Locate the cell with the specified text and output its (X, Y) center coordinate. 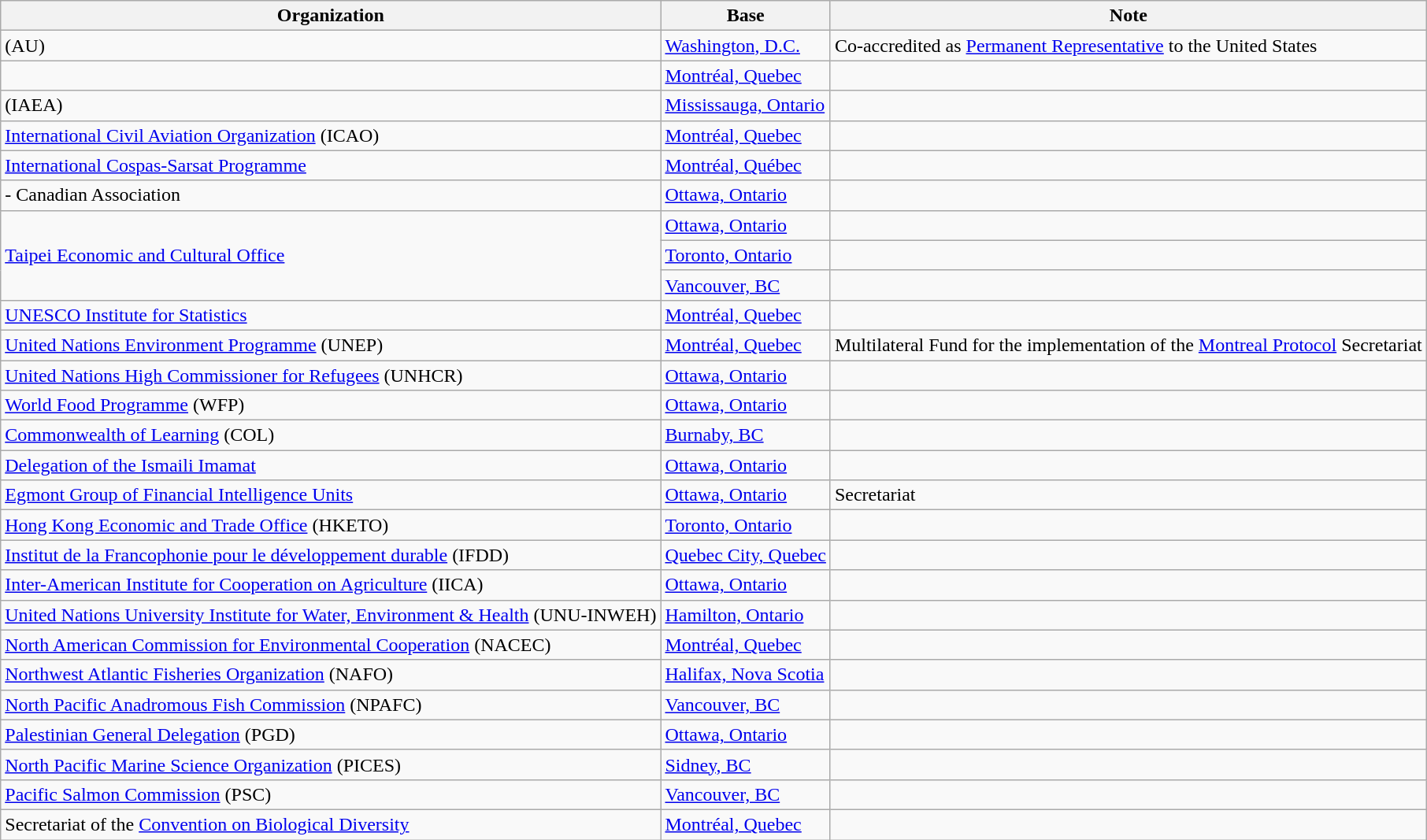
Note (1128, 16)
Egmont Group of Financial Intelligence Units (331, 495)
North American Commission for Environmental Cooperation (NACEC) (331, 645)
Pacific Salmon Commission (PSC) (331, 794)
Secretariat of the Convention on Biological Diversity (331, 824)
Taipei Economic and Cultural Office (331, 255)
Hamilton, Ontario (745, 615)
United Nations University Institute for Water, Environment & Health (UNU-INWEH) (331, 615)
Commonwealth of Learning (COL) (331, 435)
Co-accredited as Permanent Representative to the United States (1128, 46)
Delegation of the Ismaili Imamat (331, 465)
Mississauga, Ontario (745, 105)
Multilateral Fund for the implementation of the Montreal Protocol Secretariat (1128, 345)
(IAEA) (331, 105)
Inter-American Institute for Cooperation on Agriculture (IICA) (331, 585)
Base (745, 16)
Halifax, Nova Scotia (745, 675)
World Food Programme (WFP) (331, 405)
United Nations High Commissioner for Refugees (UNHCR) (331, 376)
International Civil Aviation Organization (ICAO) (331, 135)
North Pacific Anadromous Fish Commission (NPAFC) (331, 705)
(AU) (331, 46)
North Pacific Marine Science Organization (PICES) (331, 764)
- Canadian Association (331, 195)
Quebec City, Quebec (745, 555)
Sidney, BC (745, 764)
Institut de la Francophonie pour le développement durable (IFDD) (331, 555)
Burnaby, BC (745, 435)
UNESCO Institute for Statistics (331, 315)
Montréal, Québec (745, 165)
Washington, D.C. (745, 46)
Hong Kong Economic and Trade Office (HKETO) (331, 525)
International Cospas-Sarsat Programme (331, 165)
Northwest Atlantic Fisheries Organization (NAFO) (331, 675)
Palestinian General Delegation (PGD) (331, 735)
Organization (331, 16)
United Nations Environment Programme (UNEP) (331, 345)
Secretariat (1128, 495)
